Search for the cell housing the specified text and yield its [x, y] center coordinate. 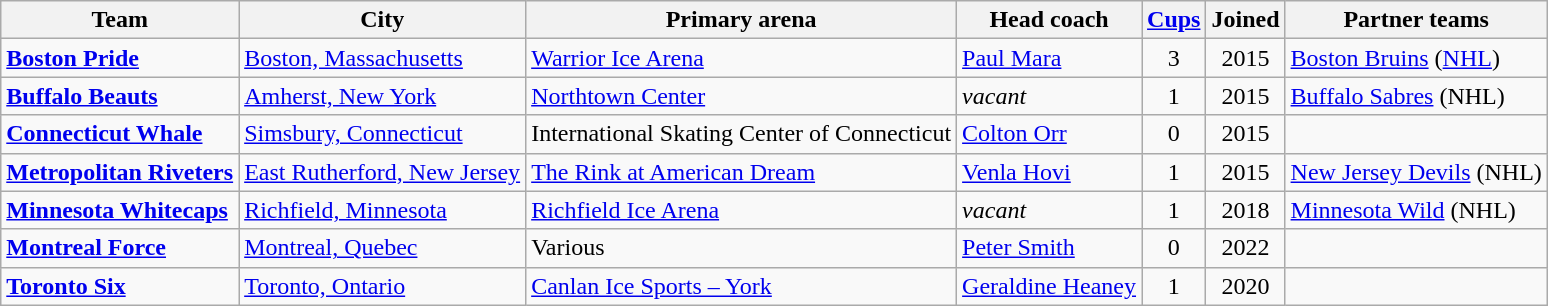
Buffalo Sabres (NHL) [1416, 96]
City [382, 20]
Head coach [1050, 20]
Boston, Massachusetts [382, 58]
Venla Hovi [1050, 172]
Minnesota Whitecaps [120, 210]
Buffalo Beauts [120, 96]
Team [120, 20]
Peter Smith [1050, 248]
Primary arena [742, 20]
Toronto, Ontario [382, 286]
Richfield, Minnesota [382, 210]
East Rutherford, New Jersey [382, 172]
Cups [1174, 20]
Amherst, New York [382, 96]
Montreal Force [120, 248]
3 [1174, 58]
International Skating Center of Connecticut [742, 134]
Minnesota Wild (NHL) [1416, 210]
New Jersey Devils (NHL) [1416, 172]
2018 [1246, 210]
Joined [1246, 20]
Boston Bruins (NHL) [1416, 58]
The Rink at American Dream [742, 172]
2020 [1246, 286]
Connecticut Whale [120, 134]
Toronto Six [120, 286]
Various [742, 248]
Simsbury, Connecticut [382, 134]
Metropolitan Riveters [120, 172]
Paul Mara [1050, 58]
Richfield Ice Arena [742, 210]
2022 [1246, 248]
Geraldine Heaney [1050, 286]
Boston Pride [120, 58]
Northtown Center [742, 96]
Partner teams [1416, 20]
Canlan Ice Sports – York [742, 286]
Warrior Ice Arena [742, 58]
Colton Orr [1050, 134]
Montreal, Quebec [382, 248]
